Scan for the cell matching the given text and deliver its (X, Y) coordinate at center. 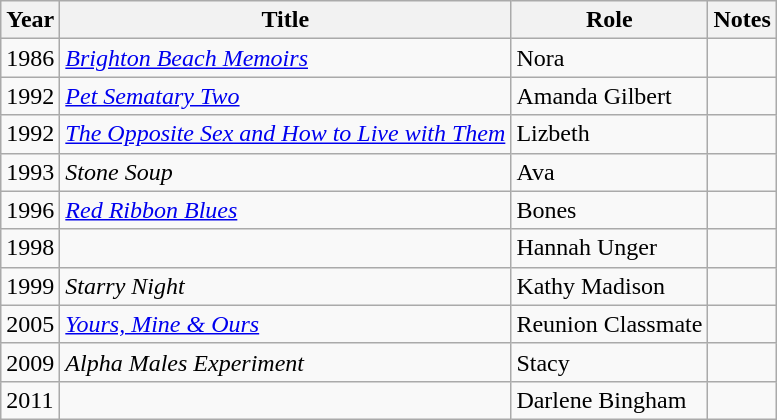
2005 (30, 324)
Lizbeth (610, 134)
Year (30, 20)
Alpha Males Experiment (286, 362)
Kathy Madison (610, 286)
Pet Sematary Two (286, 96)
Amanda Gilbert (610, 96)
Notes (742, 20)
1999 (30, 286)
Brighton Beach Memoirs (286, 58)
Reunion Classmate (610, 324)
1986 (30, 58)
Bones (610, 210)
Stone Soup (286, 172)
Hannah Unger (610, 248)
Ava (610, 172)
1998 (30, 248)
Role (610, 20)
2009 (30, 362)
Starry Night (286, 286)
Stacy (610, 362)
Red Ribbon Blues (286, 210)
The Opposite Sex and How to Live with Them (286, 134)
2011 (30, 400)
1993 (30, 172)
Yours, Mine & Ours (286, 324)
Nora (610, 58)
1996 (30, 210)
Title (286, 20)
Darlene Bingham (610, 400)
